Return the (X, Y) coordinate for the center point of the cell that contains the specified text.  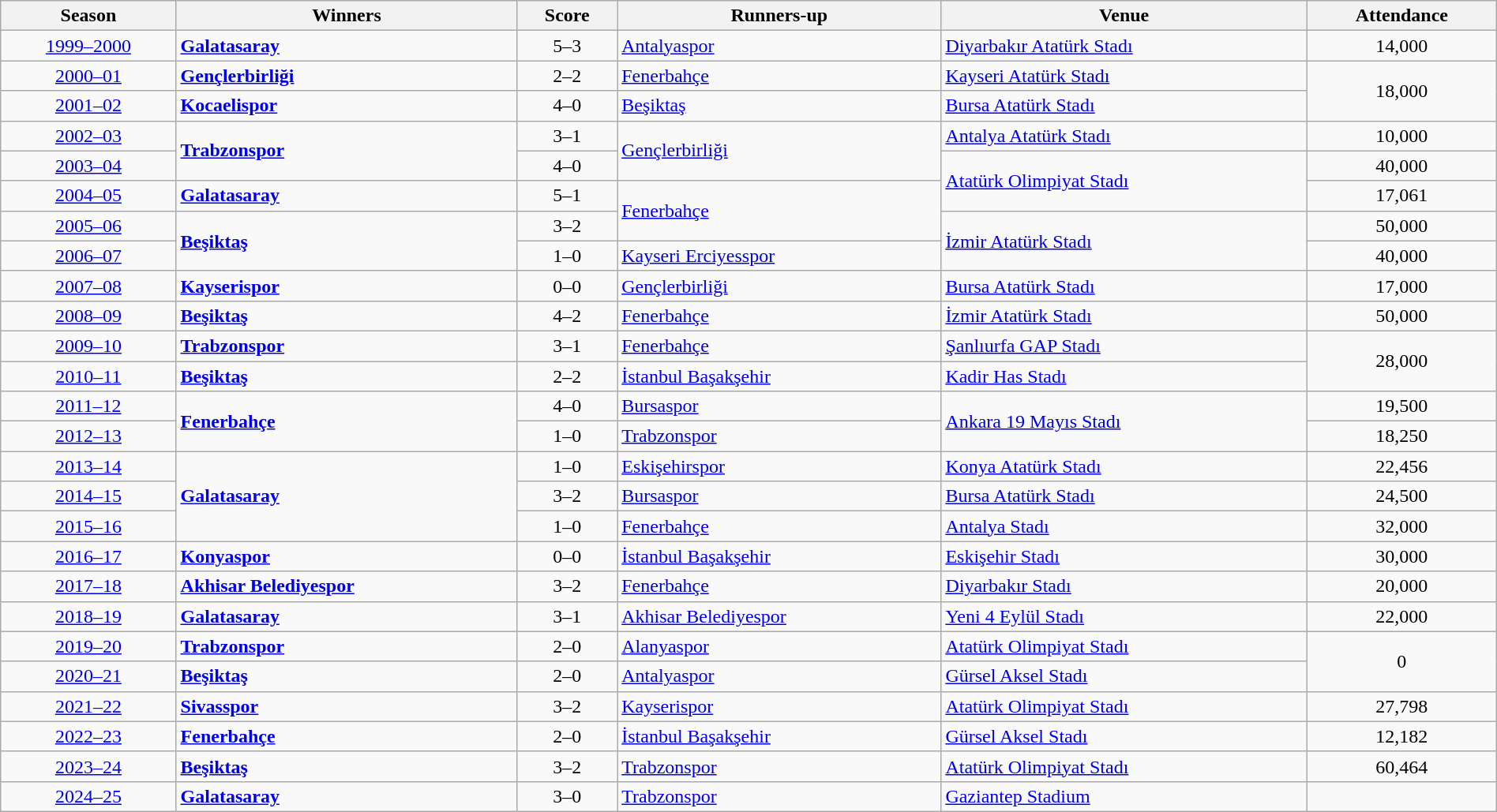
Sivasspor (347, 706)
2001–02 (88, 106)
19,500 (1401, 406)
Kocaelispor (347, 106)
2016–17 (88, 556)
22,456 (1401, 466)
Gaziantep Stadium (1124, 796)
Konya Atatürk Stadı (1124, 466)
Winners (347, 16)
Antalya Atatürk Stadı (1124, 136)
Eskişehirspor (779, 466)
2006–07 (88, 256)
2024–25 (88, 796)
Ankara 19 Mayıs Stadı (1124, 421)
4–2 (567, 316)
Kayseri Erciyesspor (779, 256)
2019–20 (88, 646)
2008–09 (88, 316)
Konyaspor (347, 556)
24,500 (1401, 496)
Kayseri Atatürk Stadı (1124, 76)
Runners-up (779, 16)
18,250 (1401, 436)
Eskişehir Stadı (1124, 556)
2002–03 (88, 136)
27,798 (1401, 706)
3–0 (567, 796)
2018–19 (88, 616)
10,000 (1401, 136)
2010–11 (88, 376)
20,000 (1401, 586)
Antalya Stadı (1124, 526)
2014–15 (88, 496)
Score (567, 16)
Diyarbakır Atatürk Stadı (1124, 46)
2013–14 (88, 466)
2005–06 (88, 226)
60,464 (1401, 766)
0 (1401, 661)
2009–10 (88, 346)
2020–21 (88, 676)
17,000 (1401, 286)
Attendance (1401, 16)
Diyarbakır Stadı (1124, 586)
2023–24 (88, 766)
5–1 (567, 196)
2015–16 (88, 526)
Season (88, 16)
Venue (1124, 16)
2000–01 (88, 76)
30,000 (1401, 556)
2017–18 (88, 586)
28,000 (1401, 361)
12,182 (1401, 736)
2012–13 (88, 436)
2011–12 (88, 406)
2004–05 (88, 196)
2007–08 (88, 286)
Kadir Has Stadı (1124, 376)
22,000 (1401, 616)
18,000 (1401, 91)
2022–23 (88, 736)
17,061 (1401, 196)
1999–2000 (88, 46)
2003–04 (88, 166)
14,000 (1401, 46)
Şanlıurfa GAP Stadı (1124, 346)
Alanyaspor (779, 646)
Yeni 4 Eylül Stadı (1124, 616)
32,000 (1401, 526)
2021–22 (88, 706)
5–3 (567, 46)
